Return (X, Y) of the center of cell containing provided text 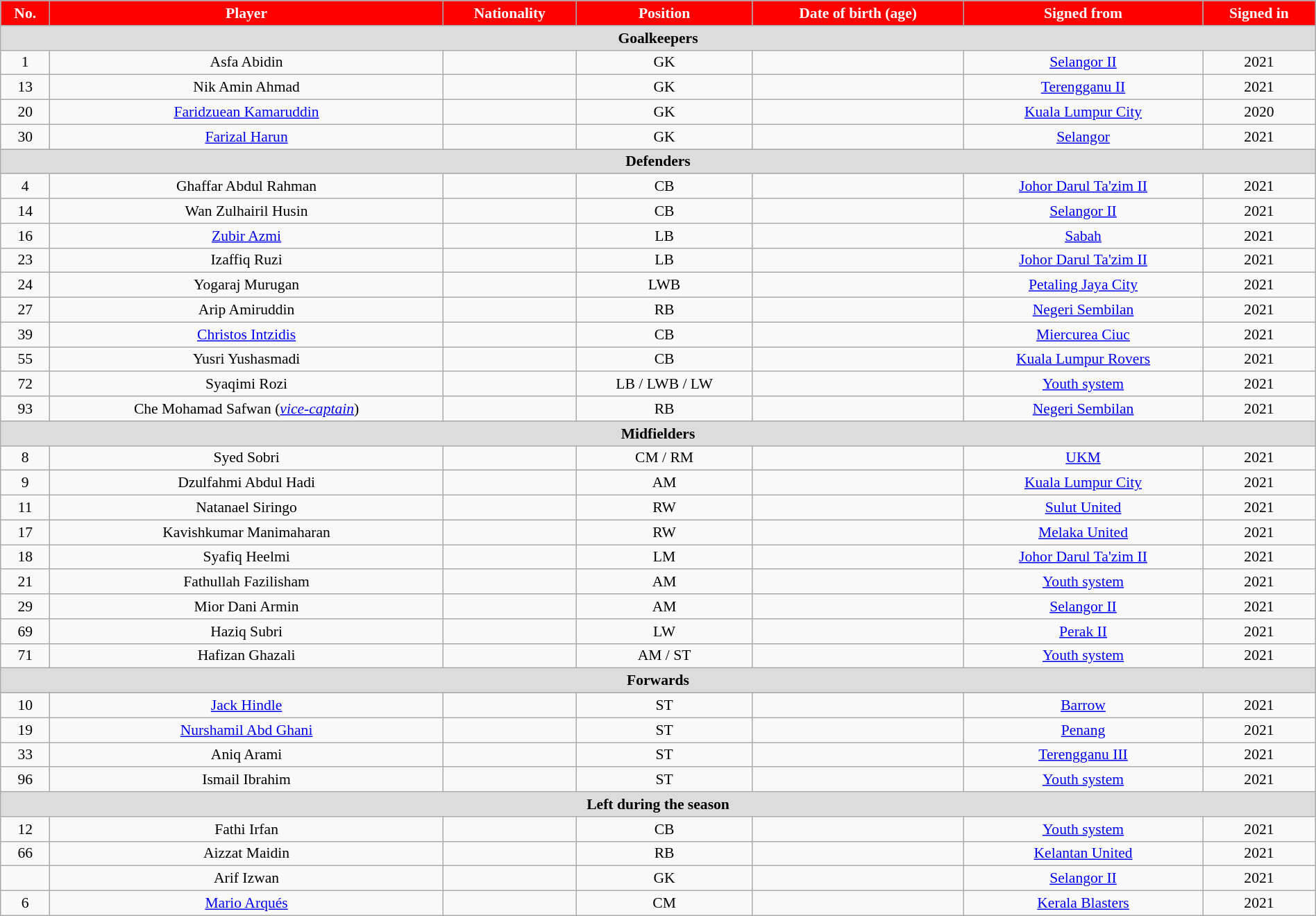
Defenders (658, 162)
UKM (1083, 458)
Fathullah Fazilisham (247, 582)
Kelantan United (1083, 854)
Penang (1083, 730)
2020 (1259, 112)
Nurshamil Abd Ghani (247, 730)
Goalkeepers (658, 38)
Perak II (1083, 631)
Melaka United (1083, 532)
19 (25, 730)
Natanael Siringo (247, 508)
Date of birth (age) (858, 13)
6 (25, 904)
Fathi Irfan (247, 829)
Syed Sobri (247, 458)
Mior Dani Armin (247, 607)
AM / ST (664, 656)
LWB (664, 285)
20 (25, 112)
Ghaffar Abdul Rahman (247, 187)
14 (25, 211)
29 (25, 607)
Syafiq Heelmi (247, 557)
27 (25, 310)
Midfielders (658, 434)
Kavishkumar Manimaharan (247, 532)
Terengganu II (1083, 87)
Terengganu III (1083, 755)
Kerala Blasters (1083, 904)
11 (25, 508)
Left during the season (658, 804)
33 (25, 755)
Che Mohamad Safwan (vice-captain) (247, 409)
Signed from (1083, 13)
Hafizan Ghazali (247, 656)
1 (25, 62)
Jack Hindle (247, 706)
Barrow (1083, 706)
96 (25, 780)
LB / LWB / LW (664, 384)
Wan Zulhairil Husin (247, 211)
10 (25, 706)
71 (25, 656)
8 (25, 458)
23 (25, 260)
24 (25, 285)
Aniq Arami (247, 755)
Arif Izwan (247, 879)
Forwards (658, 681)
Player (247, 13)
Christos Intzidis (247, 334)
72 (25, 384)
Syaqimi Rozi (247, 384)
Farizal Harun (247, 137)
CM / RM (664, 458)
13 (25, 87)
Izaffiq Ruzi (247, 260)
Kuala Lumpur Rovers (1083, 359)
9 (25, 483)
Asfa Abidin (247, 62)
17 (25, 532)
Sabah (1083, 236)
Arip Amiruddin (247, 310)
Sulut United (1083, 508)
16 (25, 236)
12 (25, 829)
LW (664, 631)
Aizzat Maidin (247, 854)
30 (25, 137)
39 (25, 334)
Zubir Azmi (247, 236)
66 (25, 854)
Nik Amin Ahmad (247, 87)
Petaling Jaya City (1083, 285)
CM (664, 904)
Miercurea Ciuc (1083, 334)
Ismail Ibrahim (247, 780)
93 (25, 409)
Faridzuean Kamaruddin (247, 112)
4 (25, 187)
Position (664, 13)
Dzulfahmi Abdul Hadi (247, 483)
LM (664, 557)
Yusri Yushasmadi (247, 359)
55 (25, 359)
Nationality (509, 13)
18 (25, 557)
69 (25, 631)
Yogaraj Murugan (247, 285)
Mario Arqués (247, 904)
Signed in (1259, 13)
Haziq Subri (247, 631)
No. (25, 13)
Selangor (1083, 137)
21 (25, 582)
